Return the [X, Y] coordinate for the center point of the cell that contains the specified text.  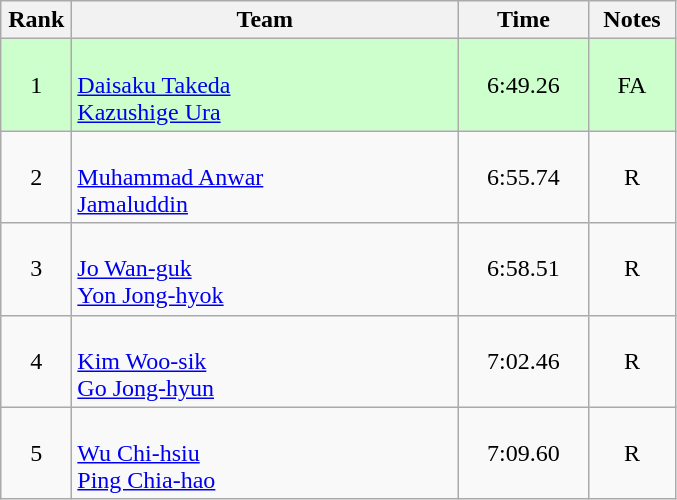
FA [632, 85]
3 [36, 269]
Muhammad AnwarJamaluddin [265, 177]
Wu Chi-hsiuPing Chia-hao [265, 453]
6:49.26 [524, 85]
Time [524, 20]
5 [36, 453]
Kim Woo-sikGo Jong-hyun [265, 361]
7:02.46 [524, 361]
6:55.74 [524, 177]
7:09.60 [524, 453]
Rank [36, 20]
Team [265, 20]
1 [36, 85]
Notes [632, 20]
6:58.51 [524, 269]
Jo Wan-gukYon Jong-hyok [265, 269]
Daisaku TakedaKazushige Ura [265, 85]
2 [36, 177]
4 [36, 361]
